Detect which cell encompasses the target text, then output its [x, y] center coordinate. 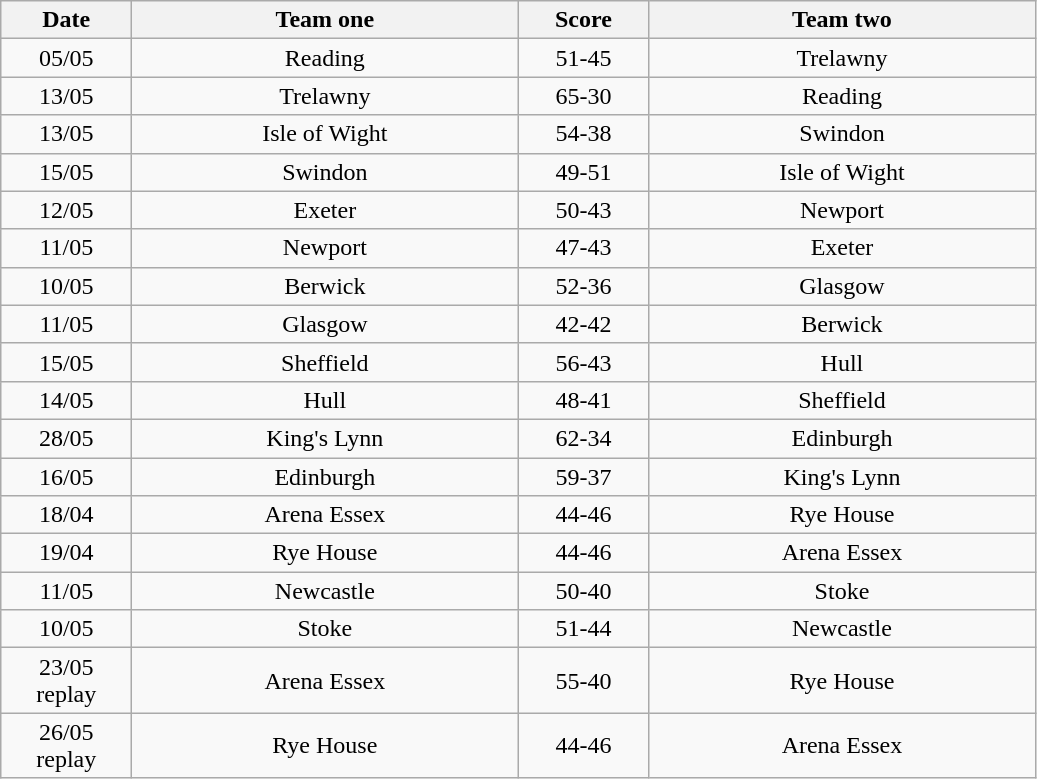
16/05 [66, 477]
55-40 [584, 680]
54-38 [584, 134]
26/05replay [66, 746]
14/05 [66, 400]
48-41 [584, 400]
28/05 [66, 438]
62-34 [584, 438]
59-37 [584, 477]
52-36 [584, 286]
12/05 [66, 210]
49-51 [584, 172]
Team two [842, 20]
50-40 [584, 591]
18/04 [66, 515]
19/04 [66, 553]
23/05replay [66, 680]
51-44 [584, 629]
Date [66, 20]
Team one [325, 20]
42-42 [584, 324]
05/05 [66, 58]
47-43 [584, 248]
56-43 [584, 362]
Score [584, 20]
50-43 [584, 210]
65-30 [584, 96]
51-45 [584, 58]
